Detect which cell encompasses the target text, then output its [x, y] center coordinate. 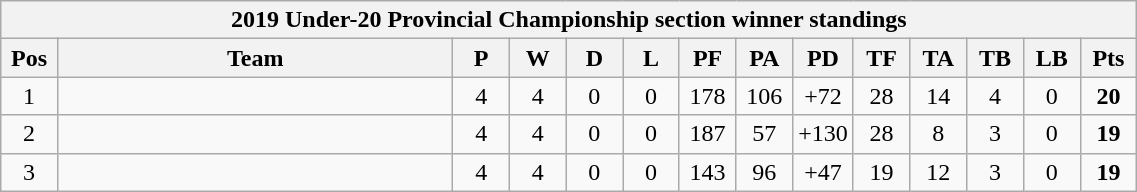
+130 [824, 134]
+72 [824, 96]
P [482, 58]
2 [30, 134]
1 [30, 96]
143 [708, 172]
TA [938, 58]
Pos [30, 58]
PD [824, 58]
TB [996, 58]
Pts [1108, 58]
Team [254, 58]
PA [764, 58]
+47 [824, 172]
96 [764, 172]
2019 Under-20 Provincial Championship section winner standings [569, 20]
106 [764, 96]
14 [938, 96]
TF [882, 58]
8 [938, 134]
187 [708, 134]
PF [708, 58]
57 [764, 134]
12 [938, 172]
LB [1052, 58]
L [652, 58]
20 [1108, 96]
178 [708, 96]
D [594, 58]
W [538, 58]
